Capture the cell that displays the provided text and extract its [x, y] central coordinate. 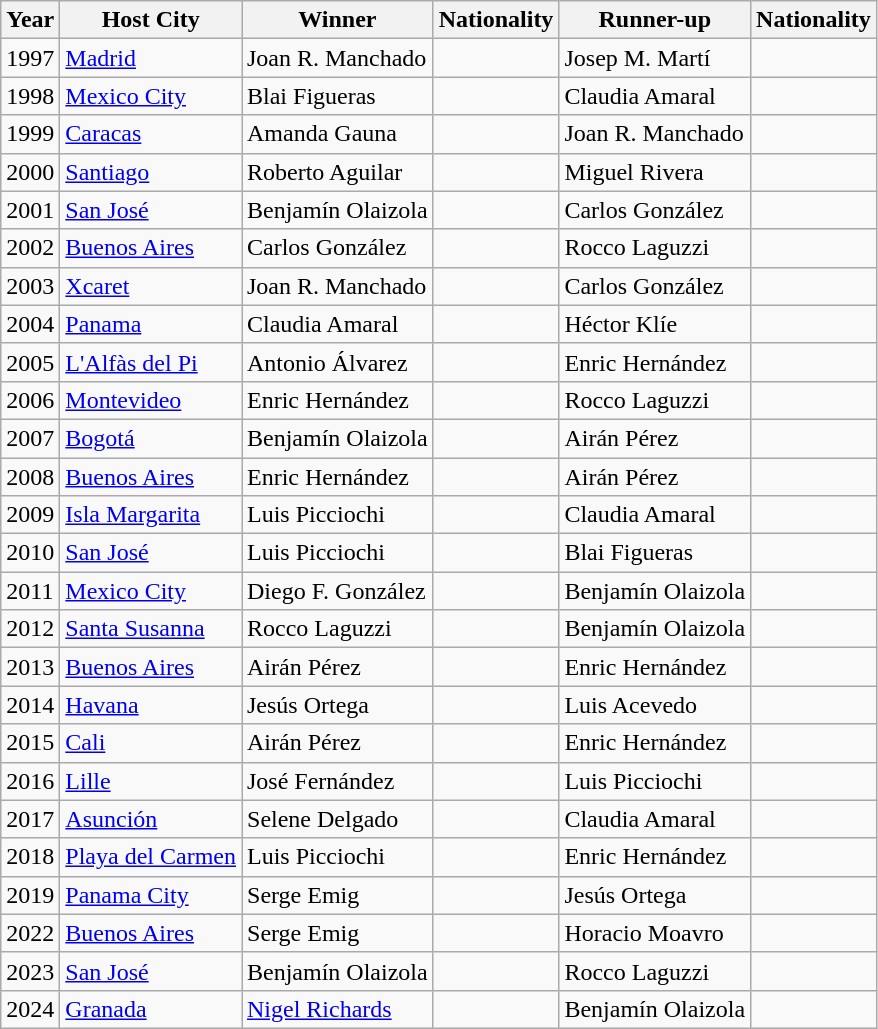
Josep M. Martí [655, 58]
Héctor Klíe [655, 324]
Caracas [151, 134]
Playa del Carmen [151, 857]
Santa Susanna [151, 629]
2004 [30, 324]
2000 [30, 172]
1998 [30, 96]
Asunción [151, 819]
Roberto Aguilar [338, 172]
Selene Delgado [338, 819]
2016 [30, 781]
Cali [151, 743]
2015 [30, 743]
2001 [30, 210]
2018 [30, 857]
Horacio Moavro [655, 933]
2008 [30, 477]
2019 [30, 895]
2011 [30, 591]
2009 [30, 515]
L'Alfàs del Pi [151, 362]
2024 [30, 1009]
Lille [151, 781]
Winner [338, 20]
2023 [30, 971]
1997 [30, 58]
Panama [151, 324]
2012 [30, 629]
Miguel Rivera [655, 172]
Panama City [151, 895]
Luis Acevedo [655, 705]
Granada [151, 1009]
2002 [30, 248]
Nigel Richards [338, 1009]
José Fernández [338, 781]
Diego F. González [338, 591]
Isla Margarita [151, 515]
Xcaret [151, 286]
2007 [30, 438]
2010 [30, 553]
2013 [30, 667]
1999 [30, 134]
Madrid [151, 58]
2005 [30, 362]
Runner-up [655, 20]
Amanda Gauna [338, 134]
Antonio Álvarez [338, 362]
2017 [30, 819]
Bogotá [151, 438]
Santiago [151, 172]
Host City [151, 20]
Year [30, 20]
2006 [30, 400]
Montevideo [151, 400]
2014 [30, 705]
Havana [151, 705]
2022 [30, 933]
2003 [30, 286]
